Find where the given text appears and provide that cell's center as [X, Y] coordinate. 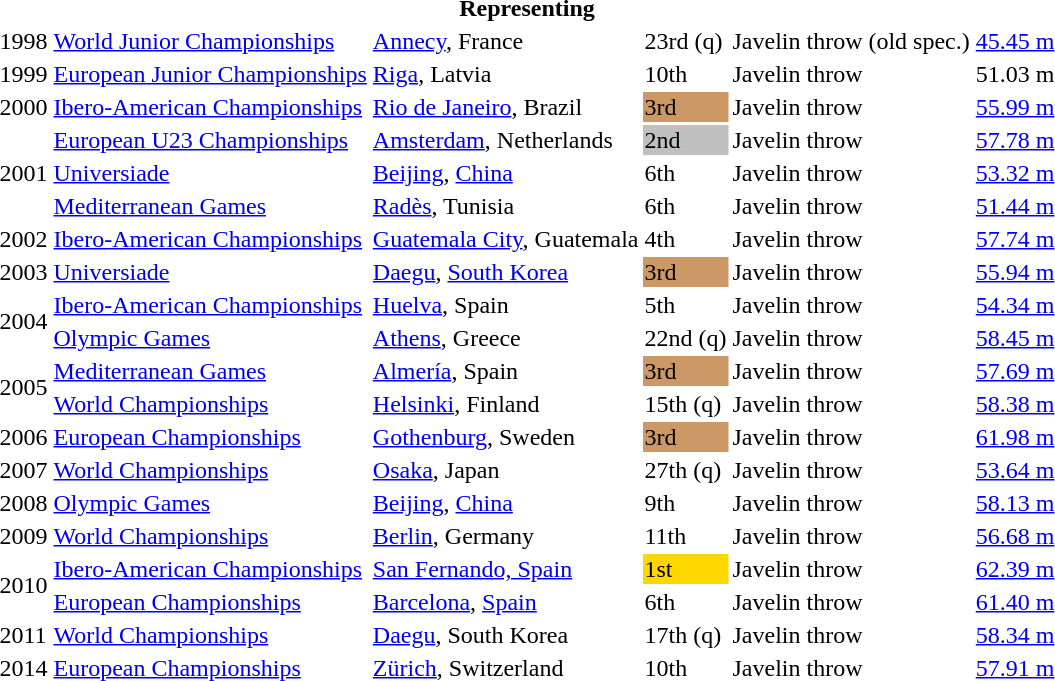
23rd (q) [686, 41]
Rio de Janeiro, Brazil [506, 107]
Helsinki, Finland [506, 404]
Riga, Latvia [506, 74]
Gothenburg, Sweden [506, 437]
11th [686, 536]
5th [686, 305]
San Fernando, Spain [506, 569]
Javelin throw (old spec.) [851, 41]
10th [686, 74]
17th (q) [686, 635]
27th (q) [686, 470]
Guatemala City, Guatemala [506, 239]
Radès, Tunisia [506, 206]
World Junior Championships [210, 41]
Berlin, Germany [506, 536]
Annecy, France [506, 41]
Athens, Greece [506, 338]
22nd (q) [686, 338]
European Junior Championships [210, 74]
9th [686, 503]
Amsterdam, Netherlands [506, 140]
Barcelona, Spain [506, 602]
1st [686, 569]
15th (q) [686, 404]
Osaka, Japan [506, 470]
2nd [686, 140]
4th [686, 239]
Huelva, Spain [506, 305]
European U23 Championships [210, 140]
Almería, Spain [506, 371]
